Scan for the cell matching the given text and deliver its [x, y] coordinate at center. 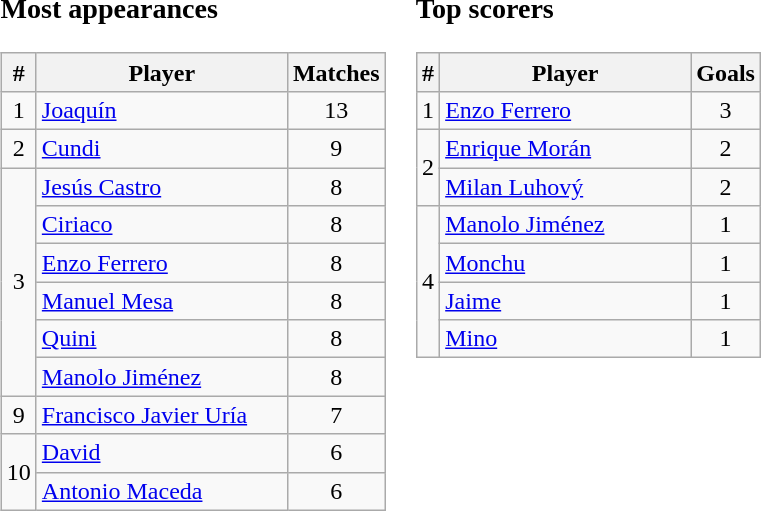
Milan Luhový [566, 187]
4 [428, 282]
Matches [336, 72]
Cundi [162, 149]
10 [18, 472]
Enrique Morán [566, 149]
Joaquín [162, 110]
Jaime [566, 301]
7 [336, 415]
Quini [162, 339]
Antonio Maceda [162, 491]
Jesús Castro [162, 187]
13 [336, 110]
Goals [726, 72]
Monchu [566, 263]
Ciriaco [162, 225]
Manuel Mesa [162, 301]
David [162, 453]
Mino [566, 339]
Francisco Javier Uría [162, 415]
